Scan for the cell matching the given text and deliver its (x, y) coordinate at center. 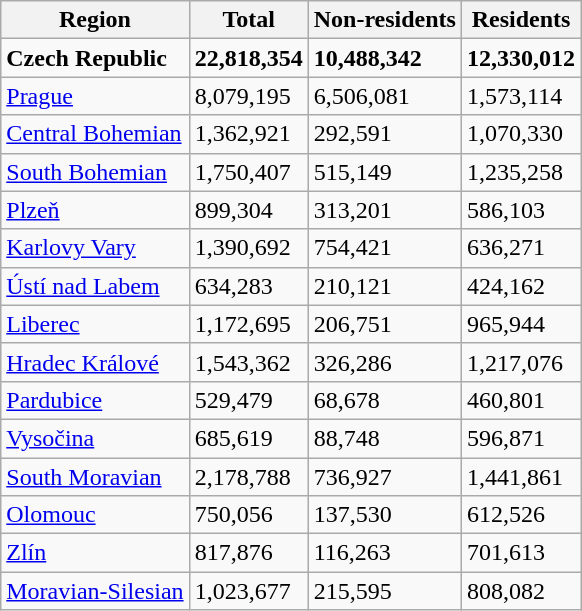
116,263 (384, 553)
424,162 (520, 286)
68,678 (384, 400)
817,876 (248, 553)
2,178,788 (248, 477)
1,543,362 (248, 362)
612,526 (520, 515)
Central Bohemian (95, 134)
313,201 (384, 210)
1,070,330 (520, 134)
Zlín (95, 553)
965,944 (520, 324)
808,082 (520, 591)
685,619 (248, 438)
12,330,012 (520, 58)
8,079,195 (248, 96)
701,613 (520, 553)
Ústí nad Labem (95, 286)
Region (95, 20)
634,283 (248, 286)
529,479 (248, 400)
596,871 (520, 438)
1,573,114 (520, 96)
Moravian-Silesian (95, 591)
Pardubice (95, 400)
899,304 (248, 210)
1,023,677 (248, 591)
736,927 (384, 477)
326,286 (384, 362)
Non-residents (384, 20)
Olomouc (95, 515)
1,390,692 (248, 248)
750,056 (248, 515)
1,217,076 (520, 362)
10,488,342 (384, 58)
6,506,081 (384, 96)
1,235,258 (520, 172)
22,818,354 (248, 58)
88,748 (384, 438)
206,751 (384, 324)
1,441,861 (520, 477)
Plzeň (95, 210)
Hradec Králové (95, 362)
215,595 (384, 591)
Prague (95, 96)
Liberec (95, 324)
1,172,695 (248, 324)
586,103 (520, 210)
515,149 (384, 172)
754,421 (384, 248)
1,362,921 (248, 134)
636,271 (520, 248)
South Bohemian (95, 172)
Residents (520, 20)
292,591 (384, 134)
Czech Republic (95, 58)
137,530 (384, 515)
Vysočina (95, 438)
Karlovy Vary (95, 248)
460,801 (520, 400)
Total (248, 20)
1,750,407 (248, 172)
South Moravian (95, 477)
210,121 (384, 286)
